Output the (x, y) coordinate of the center of the cell containing the given text.  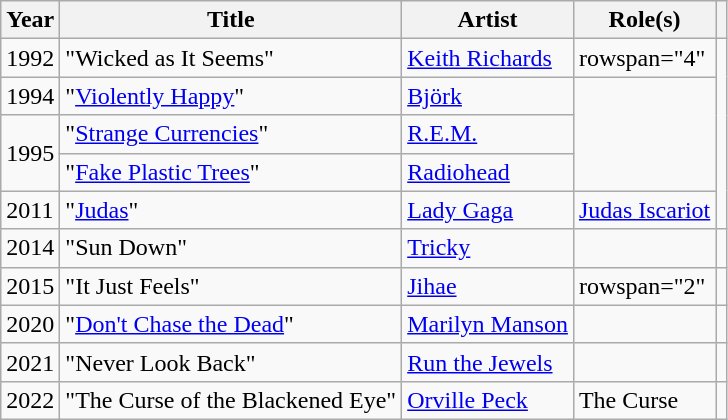
The Curse (644, 400)
1994 (30, 96)
"Violently Happy" (231, 96)
"The Curse of the Blackened Eye" (231, 400)
Tricky (488, 248)
"Never Look Back" (231, 362)
"Strange Currencies" (231, 134)
"Wicked as It Seems" (231, 58)
2014 (30, 248)
"Don't Chase the Dead" (231, 324)
1992 (30, 58)
"Judas" (231, 210)
Marilyn Manson (488, 324)
2015 (30, 286)
Jihae (488, 286)
1995 (30, 153)
Orville Peck (488, 400)
rowspan="2" (644, 286)
2022 (30, 400)
R.E.M. (488, 134)
"Sun Down" (231, 248)
Radiohead (488, 172)
Artist (488, 20)
2020 (30, 324)
Run the Jewels (488, 362)
rowspan="4" (644, 58)
Keith Richards (488, 58)
Year (30, 20)
2021 (30, 362)
"Fake Plastic Trees" (231, 172)
Title (231, 20)
Lady Gaga (488, 210)
Role(s) (644, 20)
"It Just Feels" (231, 286)
2011 (30, 210)
Judas Iscariot (644, 210)
Björk (488, 96)
